Identify which cell holds the provided text, then report its (X, Y) central coordinate. 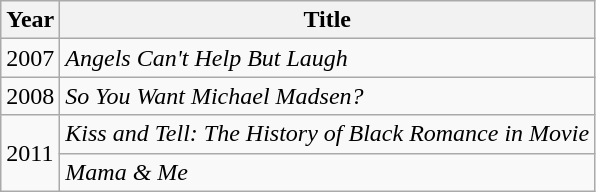
Year (30, 20)
So You Want Michael Madsen? (328, 96)
Kiss and Tell: The History of Black Romance in Movie (328, 134)
Angels Can't Help But Laugh (328, 58)
2011 (30, 153)
Title (328, 20)
2008 (30, 96)
2007 (30, 58)
Mama & Me (328, 172)
